Locate the cell with the specified text and output its [x, y] center coordinate. 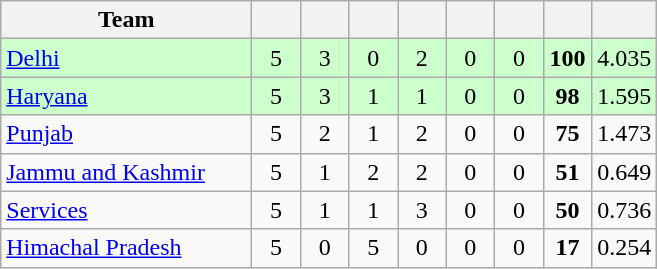
Services [126, 210]
0.736 [624, 210]
1.595 [624, 96]
0.254 [624, 248]
4.035 [624, 58]
1.473 [624, 134]
Himachal Pradesh [126, 248]
Punjab [126, 134]
Delhi [126, 58]
98 [568, 96]
100 [568, 58]
51 [568, 172]
Haryana [126, 96]
50 [568, 210]
17 [568, 248]
Jammu and Kashmir [126, 172]
0.649 [624, 172]
75 [568, 134]
Team [126, 20]
